Scan for the cell matching the given text and deliver its (X, Y) coordinate at center. 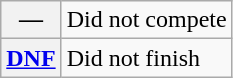
— (31, 20)
Did not finish (146, 58)
DNF (31, 58)
Did not compete (146, 20)
